Determine the [x, y] coordinate at the center of the cell enclosing the given text.  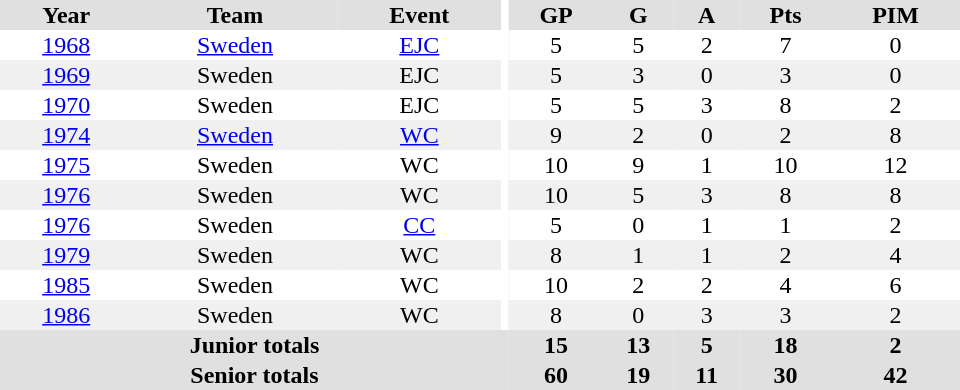
Junior totals [254, 345]
1970 [66, 105]
1975 [66, 165]
1985 [66, 285]
1968 [66, 45]
1986 [66, 315]
15 [556, 345]
Event [420, 15]
18 [786, 345]
30 [786, 375]
1979 [66, 255]
PIM [896, 15]
12 [896, 165]
6 [896, 285]
1969 [66, 75]
13 [638, 345]
Pts [786, 15]
1974 [66, 135]
Senior totals [254, 375]
G [638, 15]
GP [556, 15]
60 [556, 375]
7 [786, 45]
A [706, 15]
Team [234, 15]
CC [420, 225]
11 [706, 375]
Year [66, 15]
42 [896, 375]
19 [638, 375]
